Search for the cell housing the specified text and yield its [X, Y] center coordinate. 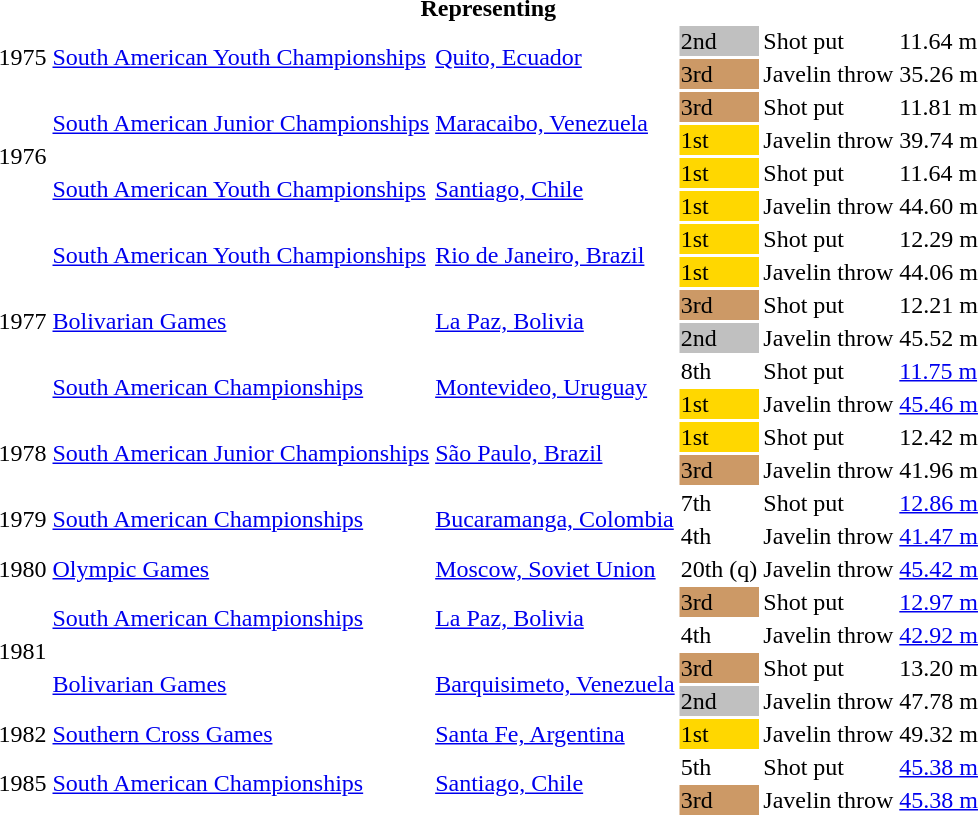
Bucaramanga, Colombia [555, 520]
São Paulo, Brazil [555, 454]
20th (q) [719, 569]
Southern Cross Games [241, 734]
Barquisimeto, Venezuela [555, 684]
Maracaibo, Venezuela [555, 124]
Montevideo, Uruguay [555, 388]
5th [719, 767]
Quito, Ecuador [555, 58]
Rio de Janeiro, Brazil [555, 256]
7th [719, 503]
Olympic Games [241, 569]
Moscow, Soviet Union [555, 569]
Santa Fe, Argentina [555, 734]
8th [719, 371]
